Search for the cell housing the specified text and yield its (X, Y) center coordinate. 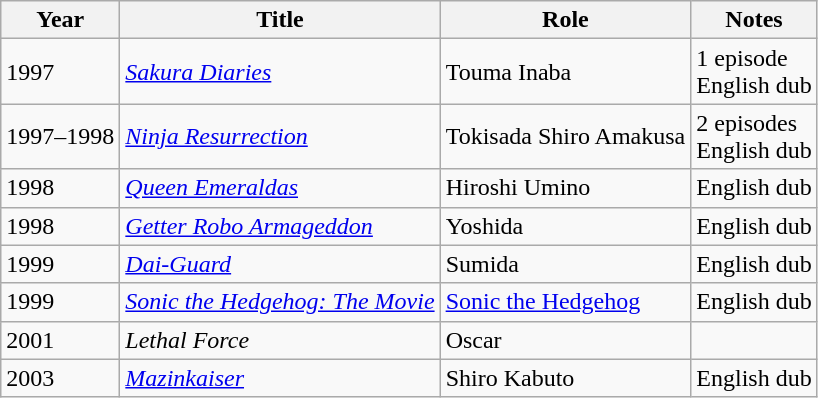
Yoshida (566, 226)
Lethal Force (280, 340)
Getter Robo Armageddon (280, 226)
Sakura Diaries (280, 72)
1997–1998 (60, 136)
1997 (60, 72)
Sonic the Hedgehog: The Movie (280, 302)
Mazinkaiser (280, 378)
Role (566, 20)
Queen Emeraldas (280, 188)
Tokisada Shiro Amakusa (566, 136)
Touma Inaba (566, 72)
Title (280, 20)
Shiro Kabuto (566, 378)
1 episodeEnglish dub (754, 72)
Year (60, 20)
2 episodesEnglish dub (754, 136)
Sonic the Hedgehog (566, 302)
Oscar (566, 340)
Dai-Guard (280, 264)
Notes (754, 20)
2003 (60, 378)
Sumida (566, 264)
Hiroshi Umino (566, 188)
Ninja Resurrection (280, 136)
2001 (60, 340)
